Scan for the cell matching the given text and deliver its [x, y] coordinate at center. 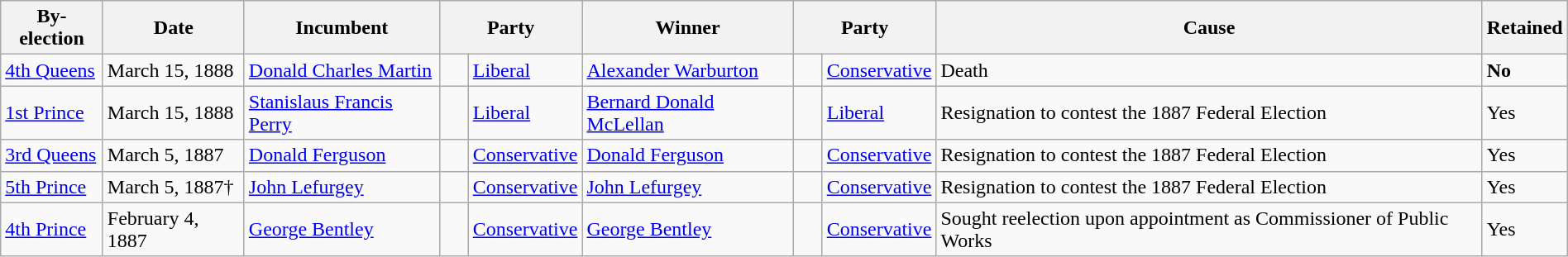
Death [1209, 70]
3rd Queens [52, 155]
1st Prince [52, 112]
By-election [52, 28]
4th Queens [52, 70]
Stanislaus Francis Perry [342, 112]
Winner [688, 28]
Cause [1209, 28]
4th Prince [52, 230]
February 4, 1887 [174, 230]
March 5, 1887† [174, 187]
Donald Charles Martin [342, 70]
Incumbent [342, 28]
Sought reelection upon appointment as Commissioner of Public Works [1209, 230]
Alexander Warburton [688, 70]
Date [174, 28]
Bernard Donald McLellan [688, 112]
No [1525, 70]
Retained [1525, 28]
5th Prince [52, 187]
March 5, 1887 [174, 155]
